For the text-containing cell, return its midpoint in (X, Y) coordinate format. 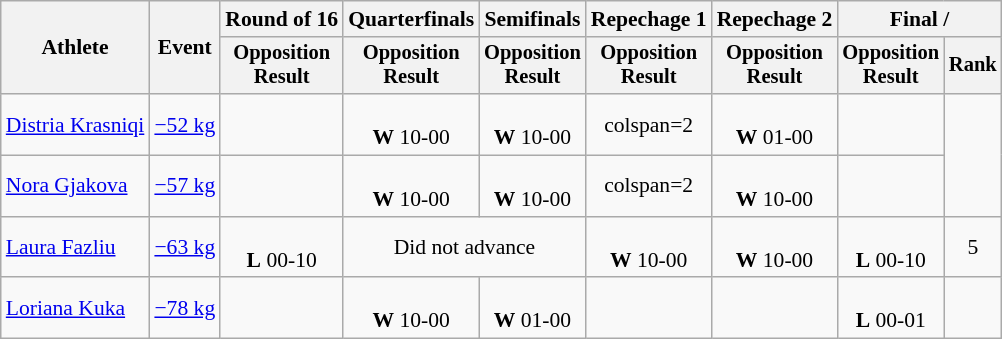
Quarterfinals (411, 19)
Repechage 1 (649, 19)
Distria Krasniqi (76, 124)
Rank (973, 66)
−52 kg (184, 124)
−63 kg (184, 248)
Semifinals (532, 19)
Did not advance (464, 248)
−57 kg (184, 186)
Nora Gjakova (76, 186)
Loriana Kuka (76, 308)
−78 kg (184, 308)
Laura Fazliu (76, 248)
Repechage 2 (775, 19)
Final / (919, 19)
Event (184, 48)
5 (973, 248)
Athlete (76, 48)
Round of 16 (282, 19)
L 00-01 (890, 308)
